Locate the cell with the specified text and output its (X, Y) center coordinate. 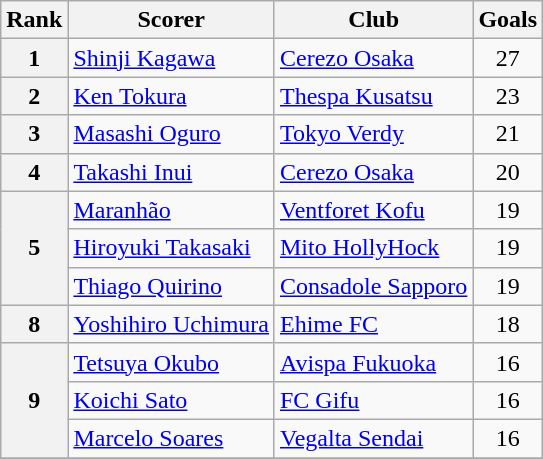
Thiago Quirino (172, 286)
3 (34, 134)
Tetsuya Okubo (172, 362)
Yoshihiro Uchimura (172, 324)
Thespa Kusatsu (373, 96)
Marcelo Soares (172, 438)
4 (34, 172)
Tokyo Verdy (373, 134)
Consadole Sapporo (373, 286)
8 (34, 324)
Ken Tokura (172, 96)
Mito HollyHock (373, 248)
Ventforet Kofu (373, 210)
FC Gifu (373, 400)
27 (508, 58)
20 (508, 172)
1 (34, 58)
Shinji Kagawa (172, 58)
Rank (34, 20)
Maranhão (172, 210)
Ehime FC (373, 324)
21 (508, 134)
2 (34, 96)
Goals (508, 20)
Koichi Sato (172, 400)
18 (508, 324)
Hiroyuki Takasaki (172, 248)
Scorer (172, 20)
9 (34, 400)
Masashi Oguro (172, 134)
5 (34, 248)
Takashi Inui (172, 172)
Club (373, 20)
Avispa Fukuoka (373, 362)
Vegalta Sendai (373, 438)
23 (508, 96)
